Return the [x, y] coordinate for the center point of the cell that contains the specified text.  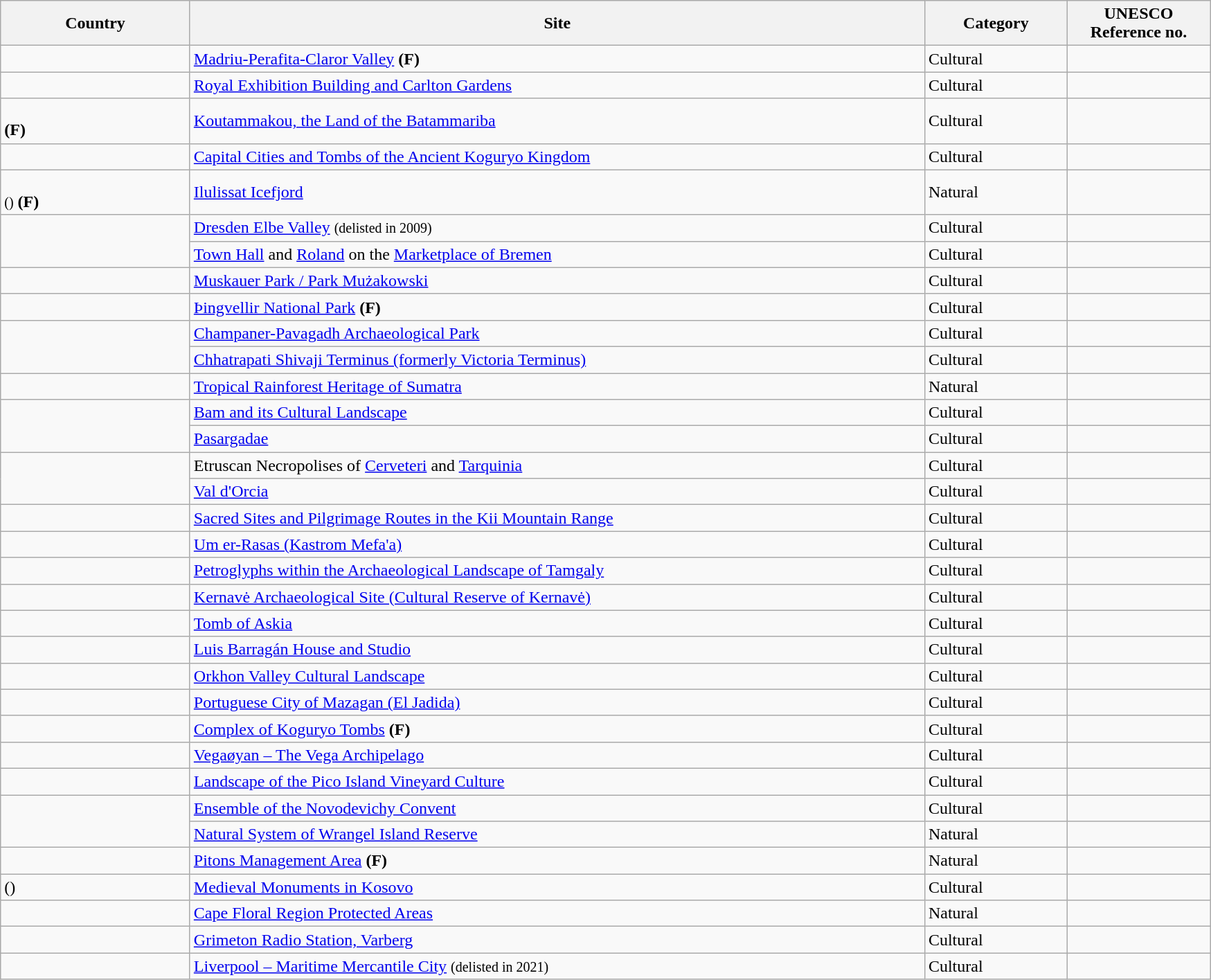
Þingvellir National Park (F) [557, 307]
Champaner-Pavagadh Archaeological Park [557, 333]
Town Hall and Roland on the Marketplace of Bremen [557, 254]
Bam and its Cultural Landscape [557, 413]
() (F) [96, 193]
Complex of Koguryo Tombs (F) [557, 729]
Um er-Rasas (Kastrom Mefa'a) [557, 544]
Vegaøyan – The Vega Archipelago [557, 755]
Sacred Sites and Pilgrimage Routes in the Kii Mountain Range [557, 518]
Dresden Elbe Valley (delisted in 2009) [557, 228]
Petroglyphs within the Archaeological Landscape of Tamgaly [557, 571]
Koutammakou, the Land of the Batammariba [557, 121]
Kernavė Archaeological Site (Cultural Reserve of Kernavė) [557, 597]
Orkhon Valley Cultural Landscape [557, 676]
Capital Cities and Tombs of the Ancient Koguryo Kingdom [557, 157]
Royal Exhibition Building and Carlton Gardens [557, 85]
UNESCOReference no. [1138, 24]
Cape Floral Region Protected Areas [557, 914]
() [96, 887]
Pitons Management Area (F) [557, 861]
Ensemble of the Novodevichy Convent [557, 808]
Madriu-Perafita-Claror Valley (F) [557, 59]
Muskauer Park / Park Mużakowski [557, 280]
Tropical Rainforest Heritage of Sumatra [557, 386]
Landscape of the Pico Island Vineyard Culture [557, 781]
Natural System of Wrangel Island Reserve [557, 835]
Portuguese City of Mazagan (El Jadida) [557, 702]
Medieval Monuments in Kosovo [557, 887]
(F) [96, 121]
Etruscan Necropolises of Cerveteri and Tarquinia [557, 465]
Ilulissat Icefjord [557, 193]
Val d'Orcia [557, 492]
Chhatrapati Shivaji Terminus (formerly Victoria Terminus) [557, 359]
Liverpool – Maritime Mercantile City (delisted in 2021) [557, 966]
Site [557, 24]
Pasargadae [557, 439]
Category [996, 24]
Luis Barragán House and Studio [557, 650]
Tomb of Askia [557, 623]
Grimeton Radio Station, Varberg [557, 940]
Country [96, 24]
